Pinpoint the cell where the given text exists, returning its (X, Y) midpoint coordinate. 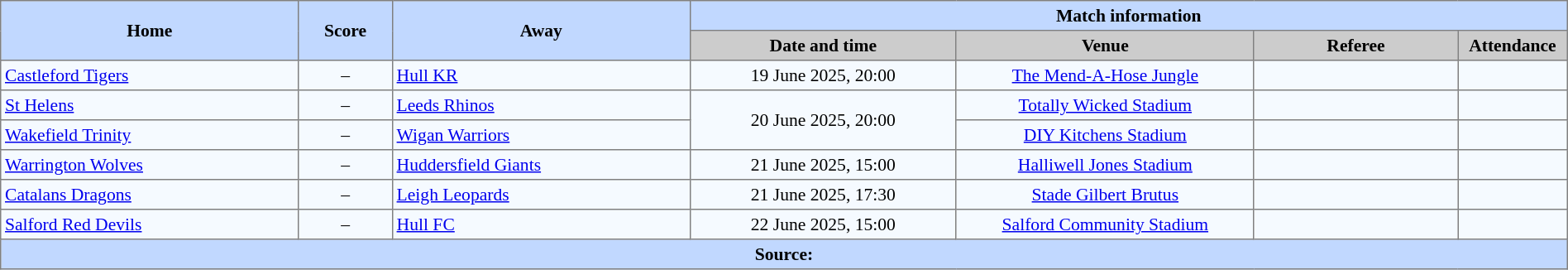
DIY Kitchens Stadium (1105, 135)
Halliwell Jones Stadium (1105, 165)
Salford Red Devils (150, 224)
Match information (1128, 16)
The Mend-A-Hose Jungle (1105, 75)
St Helens (150, 105)
22 June 2025, 15:00 (823, 224)
Venue (1105, 46)
Huddersfield Giants (541, 165)
Leeds Rhinos (541, 105)
Score (346, 31)
Totally Wicked Stadium (1105, 105)
21 June 2025, 15:00 (823, 165)
Away (541, 31)
Attendance (1513, 46)
Date and time (823, 46)
Castleford Tigers (150, 75)
Wakefield Trinity (150, 135)
Hull FC (541, 224)
19 June 2025, 20:00 (823, 75)
Hull KR (541, 75)
20 June 2025, 20:00 (823, 120)
Referee (1355, 46)
Source: (784, 254)
Stade Gilbert Brutus (1105, 195)
Salford Community Stadium (1105, 224)
Catalans Dragons (150, 195)
Wigan Warriors (541, 135)
Warrington Wolves (150, 165)
Leigh Leopards (541, 195)
Home (150, 31)
21 June 2025, 17:30 (823, 195)
